Scan for the cell matching the given text and deliver its (x, y) coordinate at center. 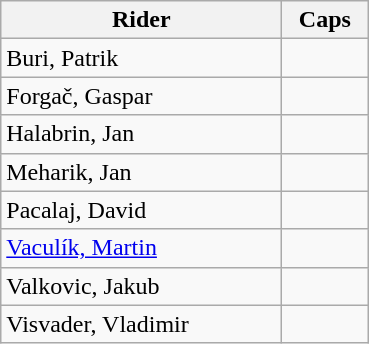
Buri, Patrik (142, 58)
Valkovic, Jakub (142, 286)
Rider (142, 20)
Vaculík, Martin (142, 248)
Halabrin, Jan (142, 134)
Pacalaj, David (142, 210)
Caps (325, 20)
Meharik, Jan (142, 172)
Forgač, Gaspar (142, 96)
Visvader, Vladimir (142, 324)
